For the text-containing cell, return its midpoint in (x, y) coordinate format. 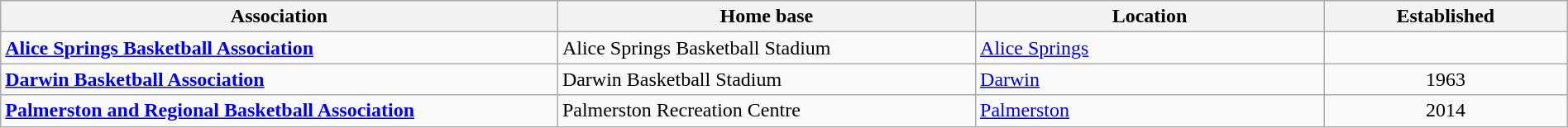
Darwin Basketball Association (280, 79)
Palmerston (1150, 111)
Alice Springs Basketball Stadium (766, 48)
1963 (1446, 79)
Location (1150, 17)
Alice Springs (1150, 48)
2014 (1446, 111)
Established (1446, 17)
Association (280, 17)
Darwin (1150, 79)
Home base (766, 17)
Alice Springs Basketball Association (280, 48)
Palmerston and Regional Basketball Association (280, 111)
Palmerston Recreation Centre (766, 111)
Darwin Basketball Stadium (766, 79)
